Capture the cell that displays the provided text and extract its (X, Y) central coordinate. 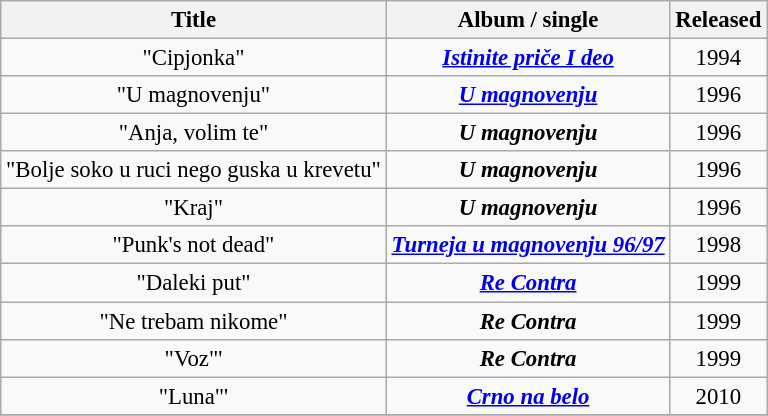
Crno na belo (528, 396)
Released (718, 20)
1994 (718, 58)
Album / single (528, 20)
2010 (718, 396)
"Anja, volim te" (194, 133)
"Kraj" (194, 208)
"Cipjonka" (194, 58)
1998 (718, 245)
"Bolje soko u ruci nego guska u krevetu" (194, 170)
"Voz"' (194, 358)
"U magnovenju" (194, 95)
"Punk's not dead" (194, 245)
Istinite priče I deo (528, 58)
"Luna"' (194, 396)
Title (194, 20)
Turneja u magnovenju 96/97 (528, 245)
"Ne trebam nikome" (194, 321)
"Daleki put" (194, 283)
